Identify which cell holds the provided text, then report its [x, y] central coordinate. 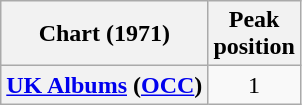
UK Albums (OCC) [104, 85]
Chart (1971) [104, 34]
1 [254, 85]
Peakposition [254, 34]
